Detect which cell encompasses the target text, then output its (x, y) center coordinate. 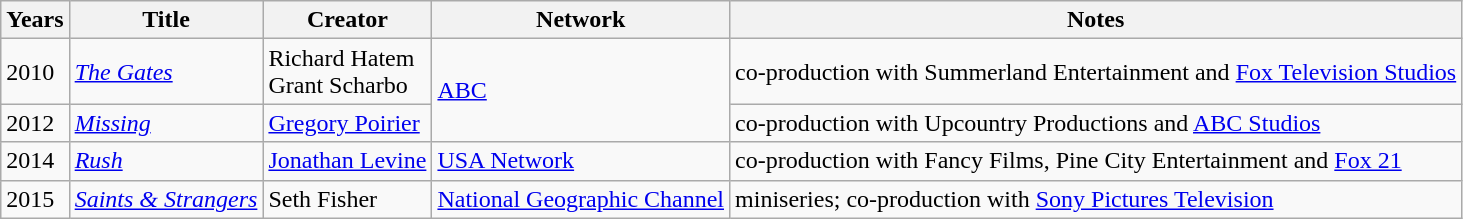
Gregory Poirier (348, 123)
2012 (35, 123)
ABC (581, 90)
Notes (1096, 20)
2014 (35, 161)
2015 (35, 199)
co-production with Summerland Entertainment and Fox Television Studios (1096, 72)
Network (581, 20)
Title (166, 20)
miniseries; co-production with Sony Pictures Television (1096, 199)
Saints & Strangers (166, 199)
The Gates (166, 72)
USA Network (581, 161)
Missing (166, 123)
co-production with Fancy Films, Pine City Entertainment and Fox 21 (1096, 161)
2010 (35, 72)
co-production with Upcountry Productions and ABC Studios (1096, 123)
Seth Fisher (348, 199)
Richard HatemGrant Scharbo (348, 72)
Jonathan Levine (348, 161)
Years (35, 20)
Creator (348, 20)
National Geographic Channel (581, 199)
Rush (166, 161)
